Return (x, y) of the center of cell containing provided text 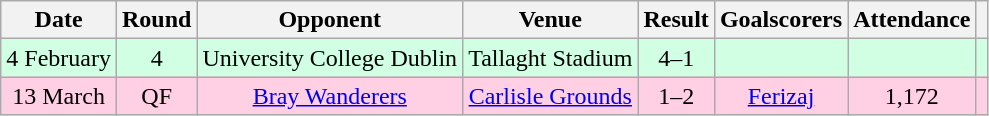
University College Dublin (330, 58)
Opponent (330, 20)
Carlisle Grounds (550, 96)
Date (59, 20)
4 February (59, 58)
13 March (59, 96)
Goalscorers (780, 20)
Ferizaj (780, 96)
QF (156, 96)
Tallaght Stadium (550, 58)
Venue (550, 20)
1–2 (676, 96)
4 (156, 58)
Attendance (912, 20)
Bray Wanderers (330, 96)
Result (676, 20)
Round (156, 20)
4–1 (676, 58)
1,172 (912, 96)
